Provide the (x, y) coordinate of the cell's center where the given text is located.  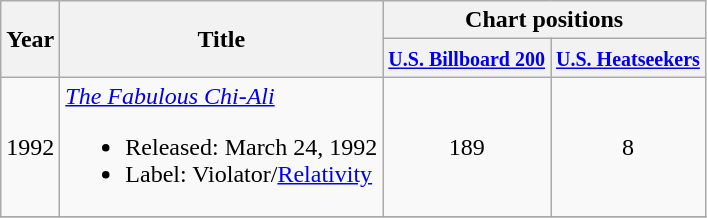
189 (467, 147)
U.S. Billboard 200 (467, 58)
Title (222, 39)
Chart positions (544, 20)
U.S. Heatseekers (628, 58)
The Fabulous Chi-AliReleased: March 24, 1992Label: Violator/Relativity (222, 147)
Year (30, 39)
1992 (30, 147)
8 (628, 147)
